Determine the [X, Y] coordinate at the center of the cell enclosing the given text.  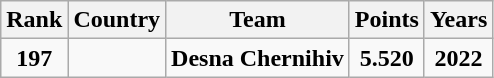
Rank [34, 20]
Points [386, 20]
Team [258, 20]
197 [34, 58]
5.520 [386, 58]
2022 [458, 58]
Years [458, 20]
Desna Chernihiv [258, 58]
Country [117, 20]
